Find where the given text appears and provide that cell's center as [x, y] coordinate. 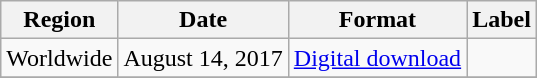
Digital download [377, 58]
Label [502, 20]
Date [203, 20]
Format [377, 20]
Worldwide [60, 58]
August 14, 2017 [203, 58]
Region [60, 20]
